Capture the cell that displays the provided text and extract its (x, y) central coordinate. 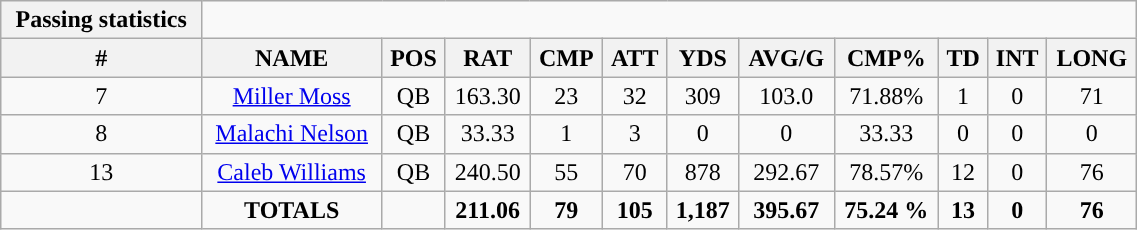
23 (566, 96)
103.0 (786, 96)
TOTALS (292, 210)
211.06 (488, 210)
79 (566, 210)
Passing statistics (102, 20)
CMP (566, 58)
RAT (488, 58)
TD (964, 58)
Miller Moss (292, 96)
POS (414, 58)
71.88% (886, 96)
55 (566, 172)
7 (102, 96)
70 (634, 172)
YDS (703, 58)
105 (634, 210)
CMP% (886, 58)
240.50 (488, 172)
309 (703, 96)
NAME (292, 58)
8 (102, 134)
1,187 (703, 210)
12 (964, 172)
LONG (1092, 58)
INT (1018, 58)
Malachi Nelson (292, 134)
878 (703, 172)
292.67 (786, 172)
395.67 (786, 210)
AVG/G (786, 58)
3 (634, 134)
71 (1092, 96)
ATT (634, 58)
163.30 (488, 96)
# (102, 58)
Caleb Williams (292, 172)
32 (634, 96)
78.57% (886, 172)
75.24 % (886, 210)
